Locate the cell with the specified text and output its (x, y) center coordinate. 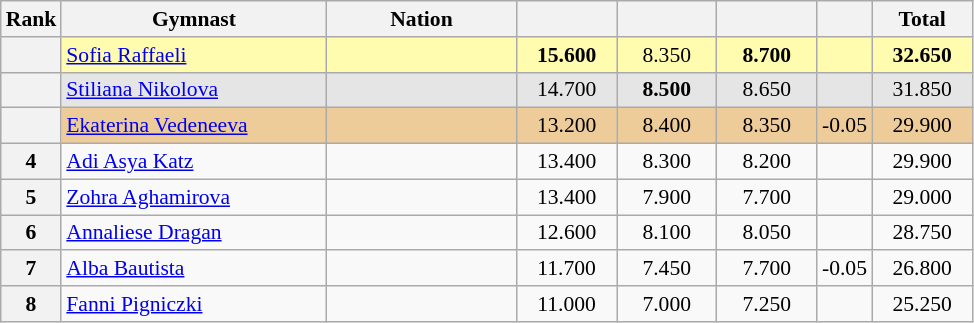
12.600 (567, 233)
7.900 (667, 197)
32.650 (922, 55)
7.250 (767, 304)
31.850 (922, 90)
13.200 (567, 126)
8.650 (767, 90)
29.000 (922, 197)
Nation (421, 19)
7.000 (667, 304)
8.700 (767, 55)
Alba Bautista (194, 269)
Sofia Raffaeli (194, 55)
Stiliana Nikolova (194, 90)
Gymnast (194, 19)
Zohra Aghamirova (194, 197)
Rank (32, 19)
7.450 (667, 269)
Total (922, 19)
Fanni Pigniczki (194, 304)
8.500 (667, 90)
28.750 (922, 233)
Ekaterina Vedeneeva (194, 126)
15.600 (567, 55)
8.050 (767, 233)
26.800 (922, 269)
4 (32, 162)
8.300 (667, 162)
7 (32, 269)
8.100 (667, 233)
11.700 (567, 269)
8 (32, 304)
8.200 (767, 162)
11.000 (567, 304)
25.250 (922, 304)
Annaliese Dragan (194, 233)
Adi Asya Katz (194, 162)
5 (32, 197)
14.700 (567, 90)
6 (32, 233)
8.400 (667, 126)
